For the text-containing cell, return its midpoint in [X, Y] coordinate format. 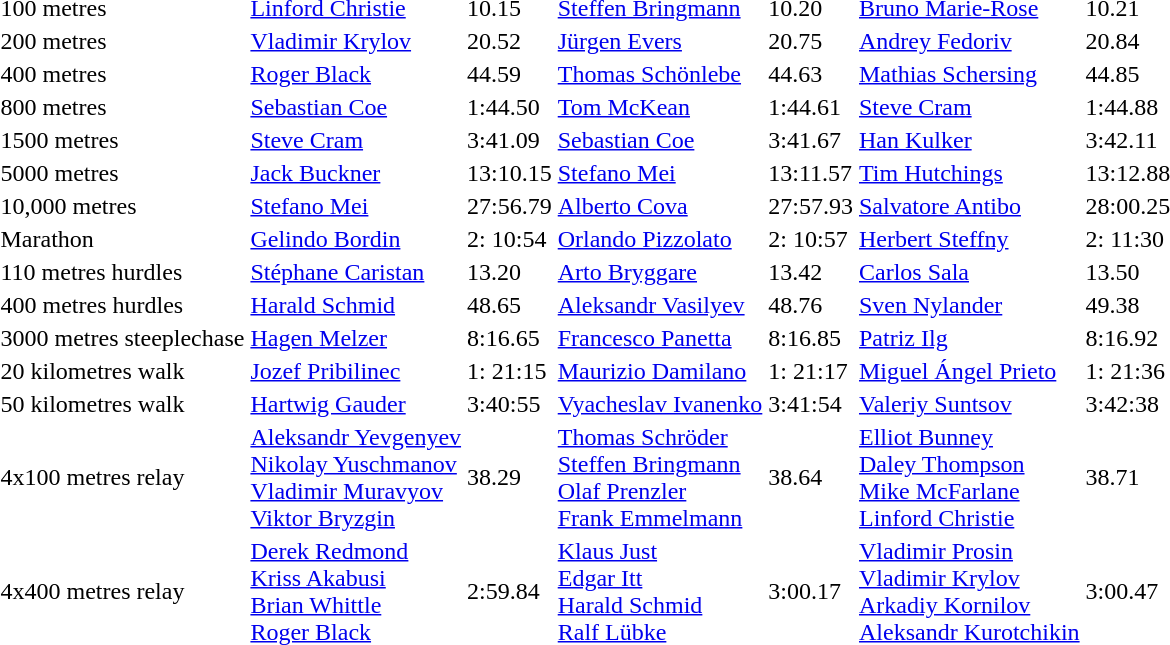
Andrey Fedoriv [969, 41]
Carlos Sala [969, 272]
Thomas Schröder Steffen Bringmann Olaf Prenzler Frank Emmelmann [660, 478]
8:16.85 [811, 338]
Aleksandr Vasilyev [660, 305]
Gelindo Bordin [356, 239]
8:16.65 [510, 338]
48.65 [510, 305]
Thomas Schönlebe [660, 74]
3:41.09 [510, 140]
Elliot BunneyDaley Thompson Mike McFarlaneLinford Christie [969, 478]
Roger Black [356, 74]
Mathias Schersing [969, 74]
Francesco Panetta [660, 338]
Salvatore Antibo [969, 206]
1: 21:17 [811, 371]
Vladimir Krylov [356, 41]
Harald Schmid [356, 305]
3:41.67 [811, 140]
Orlando Pizzolato [660, 239]
Stéphane Caristan [356, 272]
2: 10:54 [510, 239]
Hagen Melzer [356, 338]
Aleksandr YevgenyevNikolay Yuschmanov Vladimir MuravyovViktor Bryzgin [356, 478]
Valeriy Suntsov [969, 404]
1:44.61 [811, 107]
38.64 [811, 478]
1:44.50 [510, 107]
Arto Bryggare [660, 272]
20.52 [510, 41]
Miguel Ángel Prieto [969, 371]
13:11.57 [811, 173]
Maurizio Damilano [660, 371]
Alberto Cova [660, 206]
13:10.15 [510, 173]
Sven Nylander [969, 305]
27:57.93 [811, 206]
Hartwig Gauder [356, 404]
Tim Hutchings [969, 173]
13.20 [510, 272]
Jürgen Evers [660, 41]
2: 10:57 [811, 239]
48.76 [811, 305]
1: 21:15 [510, 371]
Jozef Pribilinec [356, 371]
38.29 [510, 478]
3:41:54 [811, 404]
Herbert Steffny [969, 239]
Jack Buckner [356, 173]
20.75 [811, 41]
27:56.79 [510, 206]
44.59 [510, 74]
Tom McKean [660, 107]
Vyacheslav Ivanenko [660, 404]
3:40:55 [510, 404]
13.42 [811, 272]
Patriz Ilg [969, 338]
Han Kulker [969, 140]
44.63 [811, 74]
